Provide the (x, y) coordinate of the cell's center where the given text is located.  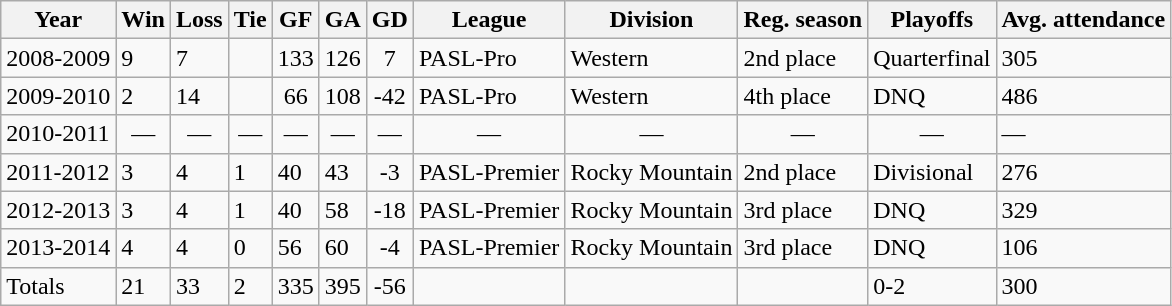
-18 (390, 210)
56 (296, 248)
Divisional (932, 172)
-4 (390, 248)
66 (296, 96)
33 (199, 286)
106 (1084, 248)
GF (296, 20)
335 (296, 286)
2011-2012 (58, 172)
Division (652, 20)
329 (1084, 210)
Win (144, 20)
133 (296, 58)
395 (342, 286)
Avg. attendance (1084, 20)
486 (1084, 96)
2013-2014 (58, 248)
Playoffs (932, 20)
108 (342, 96)
126 (342, 58)
2008-2009 (58, 58)
Year (58, 20)
GD (390, 20)
2010-2011 (58, 134)
-3 (390, 172)
300 (1084, 286)
Loss (199, 20)
4th place (803, 96)
14 (199, 96)
0 (250, 248)
-56 (390, 286)
9 (144, 58)
Totals (58, 286)
43 (342, 172)
Tie (250, 20)
2012-2013 (58, 210)
58 (342, 210)
2009-2010 (58, 96)
League (489, 20)
305 (1084, 58)
-42 (390, 96)
276 (1084, 172)
Reg. season (803, 20)
60 (342, 248)
21 (144, 286)
Quarterfinal (932, 58)
GA (342, 20)
0-2 (932, 286)
